Determine the (x, y) coordinate at the center of the cell enclosing the given text.  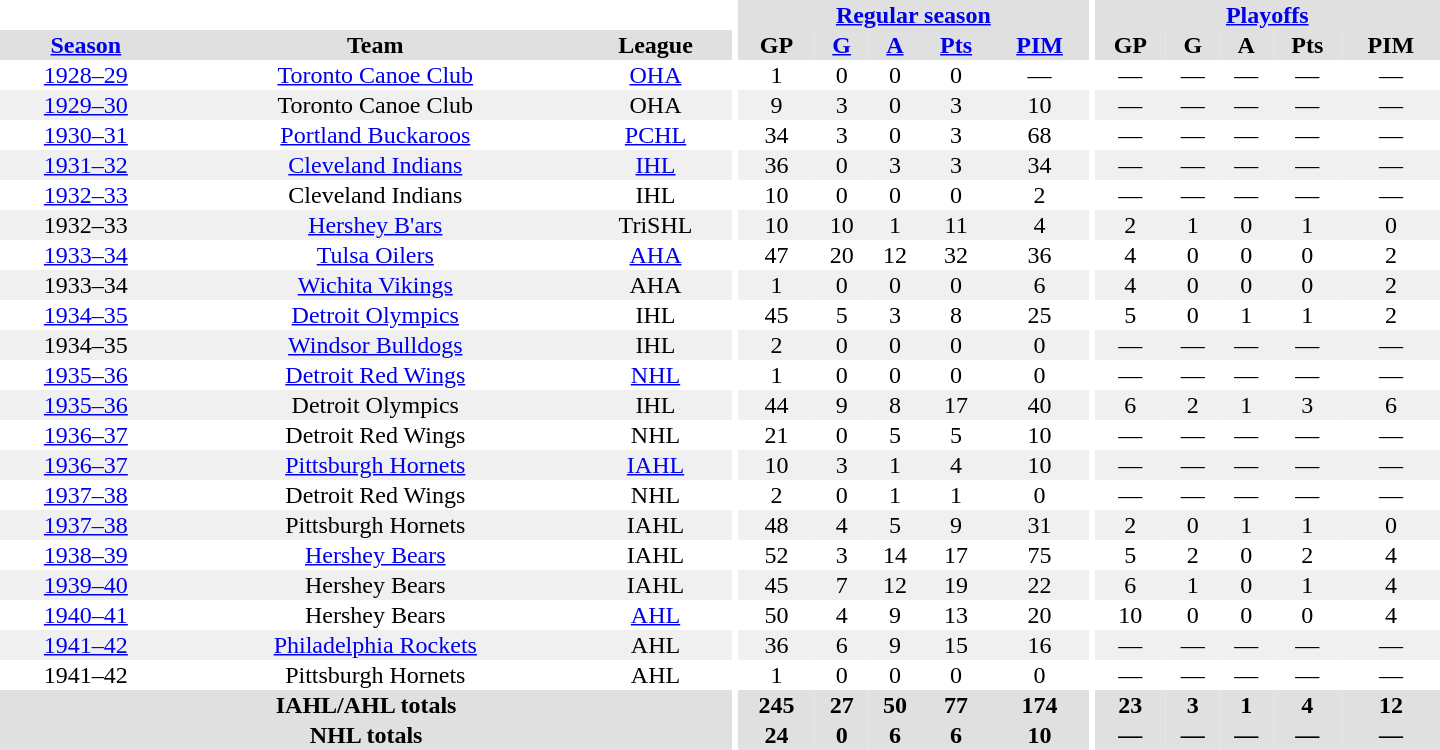
14 (894, 555)
Regular season (914, 15)
Windsor Bulldogs (376, 345)
15 (956, 645)
27 (842, 705)
16 (1040, 645)
7 (842, 585)
1938–39 (86, 555)
NHL totals (366, 735)
31 (1040, 525)
League (656, 45)
Philadelphia Rockets (376, 645)
52 (776, 555)
22 (1040, 585)
44 (776, 405)
25 (1040, 315)
TriSHL (656, 225)
245 (776, 705)
21 (776, 435)
Playoffs (1268, 15)
75 (1040, 555)
1939–40 (86, 585)
11 (956, 225)
1929–30 (86, 105)
32 (956, 255)
Season (86, 45)
48 (776, 525)
1928–29 (86, 75)
1930–31 (86, 135)
Tulsa Oilers (376, 255)
68 (1040, 135)
23 (1131, 705)
174 (1040, 705)
1940–41 (86, 615)
Hershey B'ars (376, 225)
1931–32 (86, 165)
24 (776, 735)
PCHL (656, 135)
Team (376, 45)
Portland Buckaroos (376, 135)
IAHL/AHL totals (366, 705)
77 (956, 705)
13 (956, 615)
40 (1040, 405)
47 (776, 255)
Wichita Vikings (376, 285)
19 (956, 585)
